Detect which cell encompasses the target text, then output its [X, Y] center coordinate. 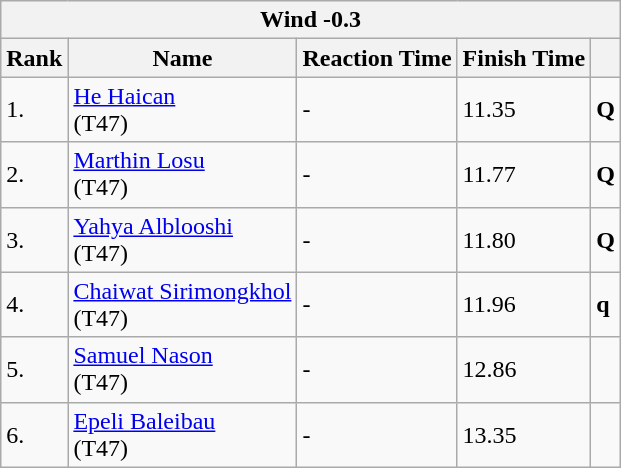
4. [34, 304]
Yahya Alblooshi(T47) [182, 240]
2. [34, 174]
11.77 [524, 174]
5. [34, 370]
Finish Time [524, 58]
Samuel Nason(T47) [182, 370]
13.35 [524, 434]
11.96 [524, 304]
q [606, 304]
1. [34, 110]
Chaiwat Sirimongkhol(T47) [182, 304]
6. [34, 434]
3. [34, 240]
Name [182, 58]
11.80 [524, 240]
Wind -0.3 [311, 20]
11.35 [524, 110]
He Haican(T47) [182, 110]
Marthin Losu(T47) [182, 174]
Reaction Time [377, 58]
Epeli Baleibau(T47) [182, 434]
Rank [34, 58]
12.86 [524, 370]
